Scan for the cell matching the given text and deliver its [X, Y] coordinate at center. 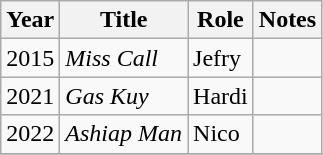
Nico [221, 134]
Miss Call [124, 58]
Role [221, 20]
2021 [30, 96]
Title [124, 20]
2022 [30, 134]
Ashiap Man [124, 134]
2015 [30, 58]
Year [30, 20]
Notes [287, 20]
Hardi [221, 96]
Gas Kuy [124, 96]
Jefry [221, 58]
